Capture the cell that displays the provided text and extract its [x, y] central coordinate. 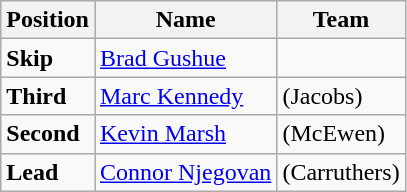
(McEwen) [341, 134]
Skip [48, 58]
Second [48, 134]
Third [48, 96]
Connor Njegovan [185, 172]
Brad Gushue [185, 58]
Name [185, 20]
(Carruthers) [341, 172]
Kevin Marsh [185, 134]
Lead [48, 172]
Team [341, 20]
(Jacobs) [341, 96]
Marc Kennedy [185, 96]
Position [48, 20]
